For the text-containing cell, return its midpoint in (x, y) coordinate format. 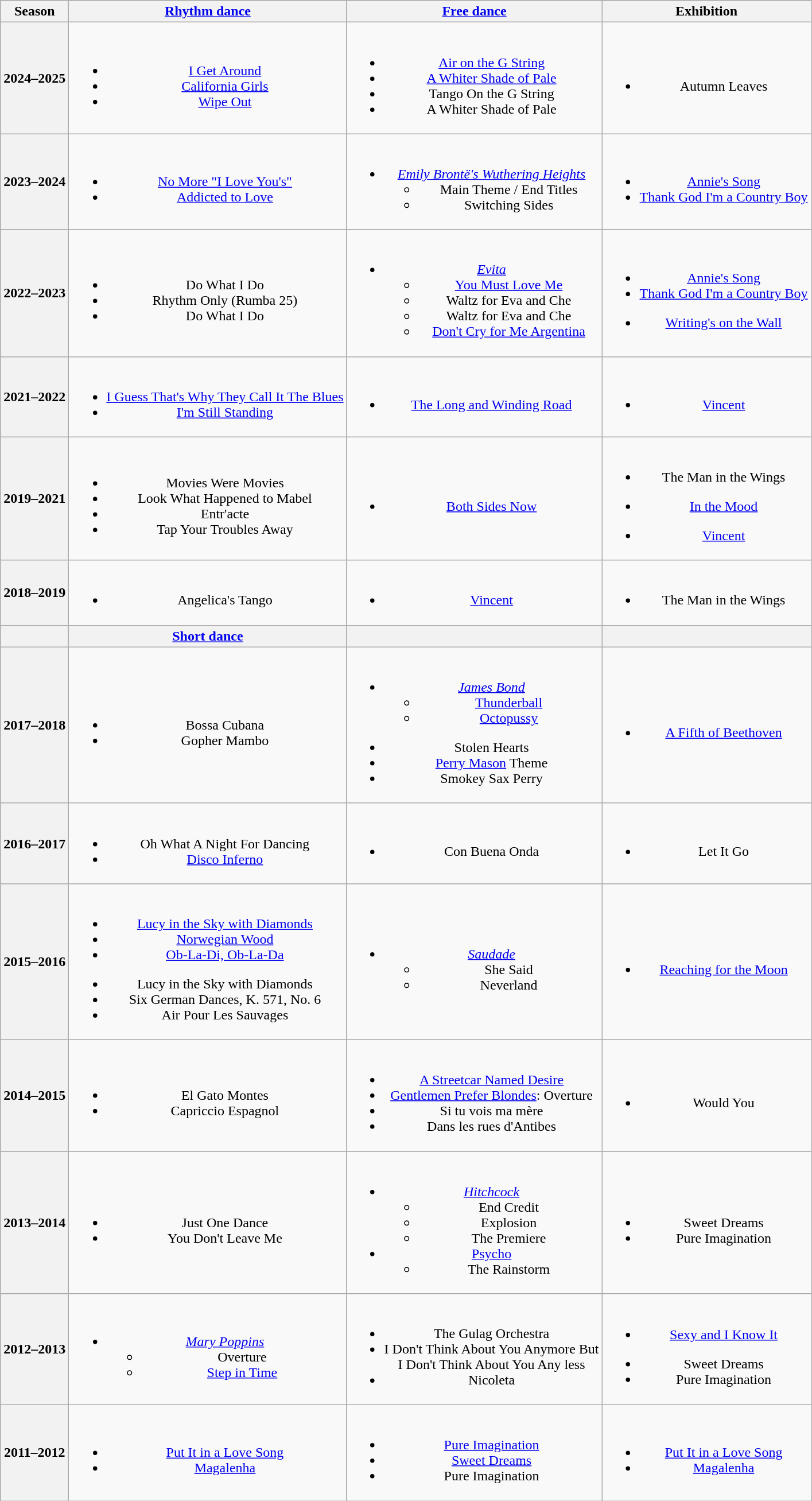
Short dance (208, 636)
2014–2015 (34, 1095)
2012–2013 (34, 1349)
A Streetcar Named DesireGentlemen Prefer Blondes: OvertureSi tu vois ma mère Dans les rues d'Antibes (474, 1095)
Evita You Must Love Me Waltz for Eva and Che Waltz for Eva and Che Don't Cry for Me Argentina (474, 293)
Annie's SongThank God I'm a Country Boy Writing's on the Wall (706, 293)
Reaching for the Moon (706, 961)
Free dance (474, 11)
A Fifth of Beethoven (706, 725)
Pure Imagination Sweet Dreams Pure Imagination (474, 1453)
Emily Brontë's Wuthering HeightsMain Theme / End TitlesSwitching Sides (474, 181)
Mary PoppinsOvertureStep in Time (208, 1349)
I Get AroundCalifornia Girls Wipe Out (208, 78)
2021–2022 (34, 397)
Both Sides Now (474, 498)
Let It Go (706, 843)
The Long and Winding Road (474, 397)
Sexy and I Know It Sweet DreamsPure Imagination (706, 1349)
Do What I Do Rhythm Only (Rumba 25) Do What I Do (208, 293)
2024–2025 (34, 78)
The Man in the Wings In the Mood Vincent (706, 498)
2013–2014 (34, 1223)
El Gato Montes Capriccio Espagnol (208, 1095)
HitchcockEnd CreditExplosionThe Premiere PsychoThe Rainstorm (474, 1223)
The Man in the Wings (706, 592)
Would You (706, 1095)
2019–2021 (34, 498)
I Guess That's Why They Call It The Blues I'm Still Standing (208, 397)
Angelica's Tango (208, 592)
2018–2019 (34, 592)
2015–2016 (34, 961)
Oh What A Night For Dancing Disco Inferno (208, 843)
Autumn Leaves (706, 78)
Air on the G String A Whiter Shade of Pale Tango On the G String A Whiter Shade of Pale (474, 78)
2017–2018 (34, 725)
2022–2023 (34, 293)
2011–2012 (34, 1453)
No More "I Love You's" Addicted to Love (208, 181)
SaudadeShe Said Neverland (474, 961)
Movies Were Movies Look What Happened to Mabel Entr'acte Tap Your Troubles Away (208, 498)
Just One Dance You Don't Leave Me (208, 1223)
Season (34, 11)
2023–2024 (34, 181)
Rhythm dance (208, 11)
Exhibition (706, 11)
Lucy in the Sky with Diamonds Norwegian Wood Ob-La-Di, Ob-La-Da Lucy in the Sky with Diamonds Six German Dances, K. 571, No. 6 Air Pour Les Sauvages (208, 961)
The Gulag Orchestra I Don't Think About You Anymore But I Don't Think About You Any less Nicoleta (474, 1349)
Annie's SongThank God I'm a Country Boy (706, 181)
James BondThunderballOctopussy Stolen HeartsPerry Mason Theme Smokey Sax Perry (474, 725)
2016–2017 (34, 843)
Sweet DreamsPure Imagination (706, 1223)
Bossa Cubana Gopher Mambo (208, 725)
Con Buena Onda (474, 843)
